Return [X, Y] of the center of cell containing provided text 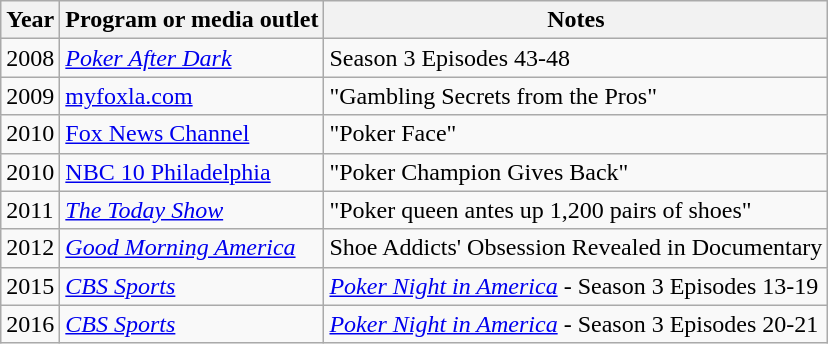
"Gambling Secrets from the Pros" [576, 96]
"Poker Face" [576, 134]
"Poker queen antes up 1,200 pairs of shoes" [576, 210]
2011 [30, 210]
2008 [30, 58]
Poker Night in America - Season 3 Episodes 20-21 [576, 324]
Program or media outlet [192, 20]
2016 [30, 324]
Shoe Addicts' Obsession Revealed in Documentary [576, 248]
Notes [576, 20]
NBC 10 Philadelphia [192, 172]
Fox News Channel [192, 134]
"Poker Champion Gives Back" [576, 172]
2009 [30, 96]
Good Morning America [192, 248]
2012 [30, 248]
Year [30, 20]
2015 [30, 286]
Poker After Dark [192, 58]
Season 3 Episodes 43-48 [576, 58]
The Today Show [192, 210]
myfoxla.com [192, 96]
Poker Night in America - Season 3 Episodes 13-19 [576, 286]
